Return (X, Y) of the center of cell containing provided text 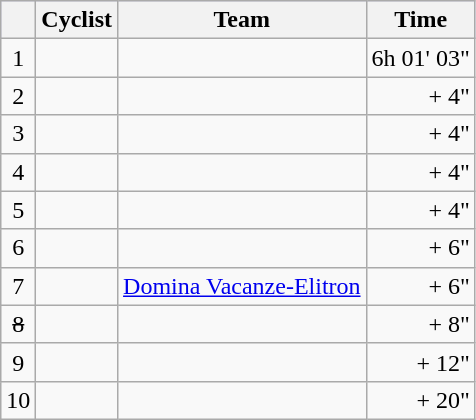
1 (18, 58)
4 (18, 172)
3 (18, 134)
+ 8" (420, 324)
10 (18, 400)
7 (18, 286)
+ 20" (420, 400)
5 (18, 210)
8 (18, 324)
Domina Vacanze-Elitron (242, 286)
2 (18, 96)
+ 12" (420, 362)
6h 01' 03" (420, 58)
Team (242, 20)
6 (18, 248)
Time (420, 20)
9 (18, 362)
Cyclist (77, 20)
